Output the [X, Y] coordinate of the center of the cell containing the given text.  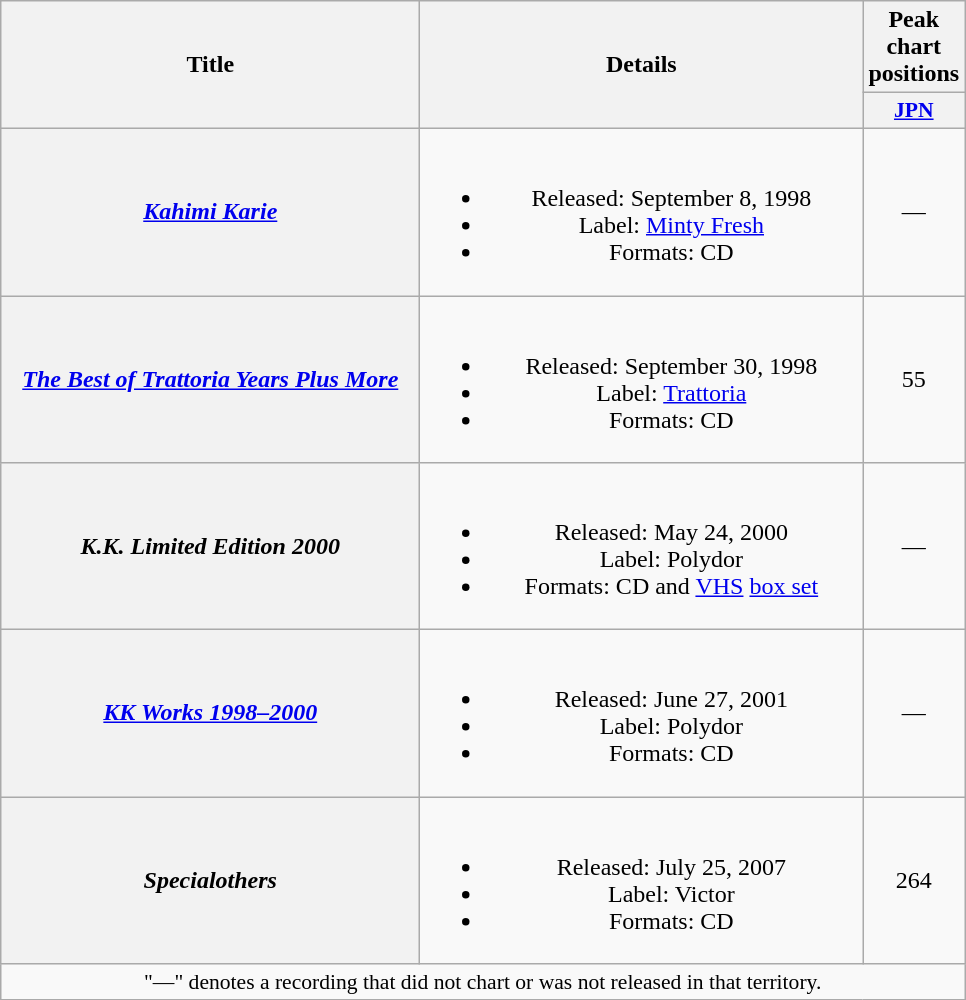
JPN [914, 111]
Released: September 8, 1998Label: Minty FreshFormats: CD [642, 212]
Released: May 24, 2000Label: PolydorFormats: CD and VHS box set [642, 546]
Kahimi Karie [210, 212]
Specialothers [210, 880]
Details [642, 65]
"—" denotes a recording that did not chart or was not released in that territory. [483, 982]
264 [914, 880]
Peak chart positions [914, 47]
KK Works 1998–2000 [210, 714]
K.K. Limited Edition 2000 [210, 546]
Released: September 30, 1998Label: TrattoriaFormats: CD [642, 380]
55 [914, 380]
Title [210, 65]
The Best of Trattoria Years Plus More [210, 380]
Released: July 25, 2007Label: VictorFormats: CD [642, 880]
Released: June 27, 2001Label: PolydorFormats: CD [642, 714]
